Output the (X, Y) coordinate of the center of the cell containing the given text.  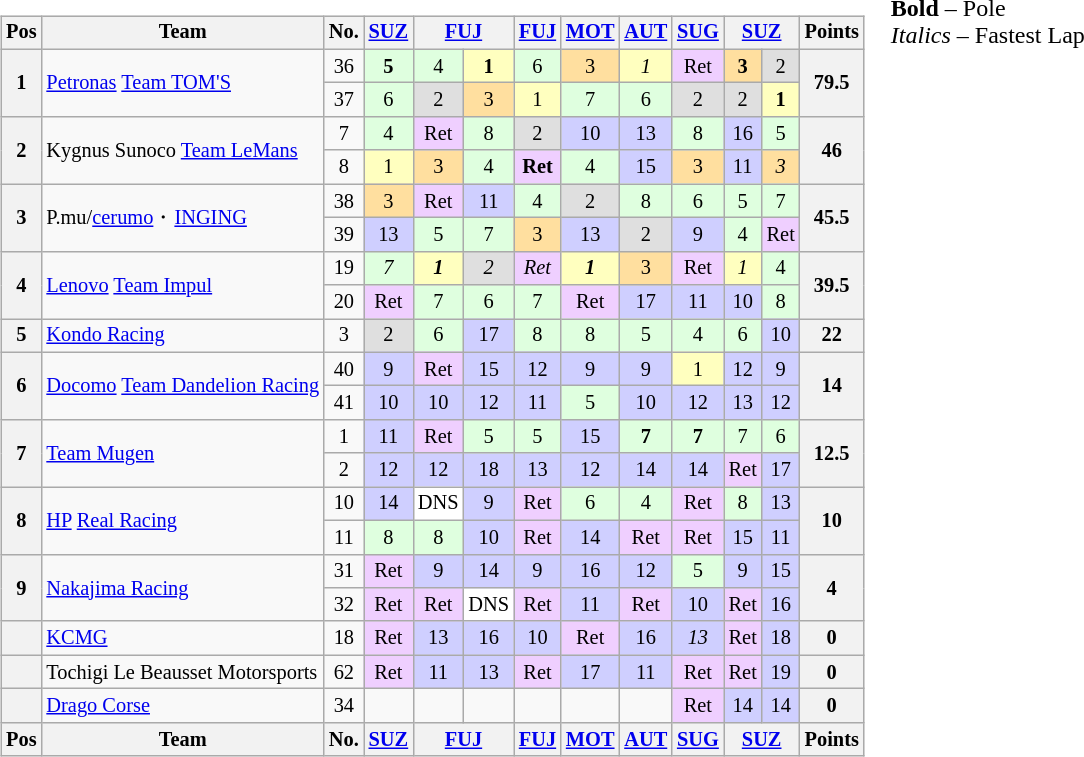
32 (344, 605)
46 (832, 150)
Kygnus Sunoco Team LeMans (182, 150)
41 (344, 403)
40 (344, 369)
37 (344, 100)
31 (344, 571)
34 (344, 706)
Team Mugen (182, 454)
HP Real Racing (182, 520)
12.5 (832, 454)
20 (344, 302)
KCMG (182, 638)
22 (832, 336)
Docomo Team Dandelion Racing (182, 386)
Tochigi Le Beausset Motorsports (182, 672)
39.5 (832, 284)
62 (344, 672)
45.5 (832, 218)
Nakajima Racing (182, 588)
Drago Corse (182, 706)
Kondo Racing (182, 336)
Lenovo Team Impul (182, 284)
36 (344, 66)
38 (344, 201)
39 (344, 235)
P.mu/cerumo・INGING (182, 218)
79.5 (832, 82)
Petronas Team TOM'S (182, 82)
